From the cell containing the given text, extract its center point as [x, y] coordinate. 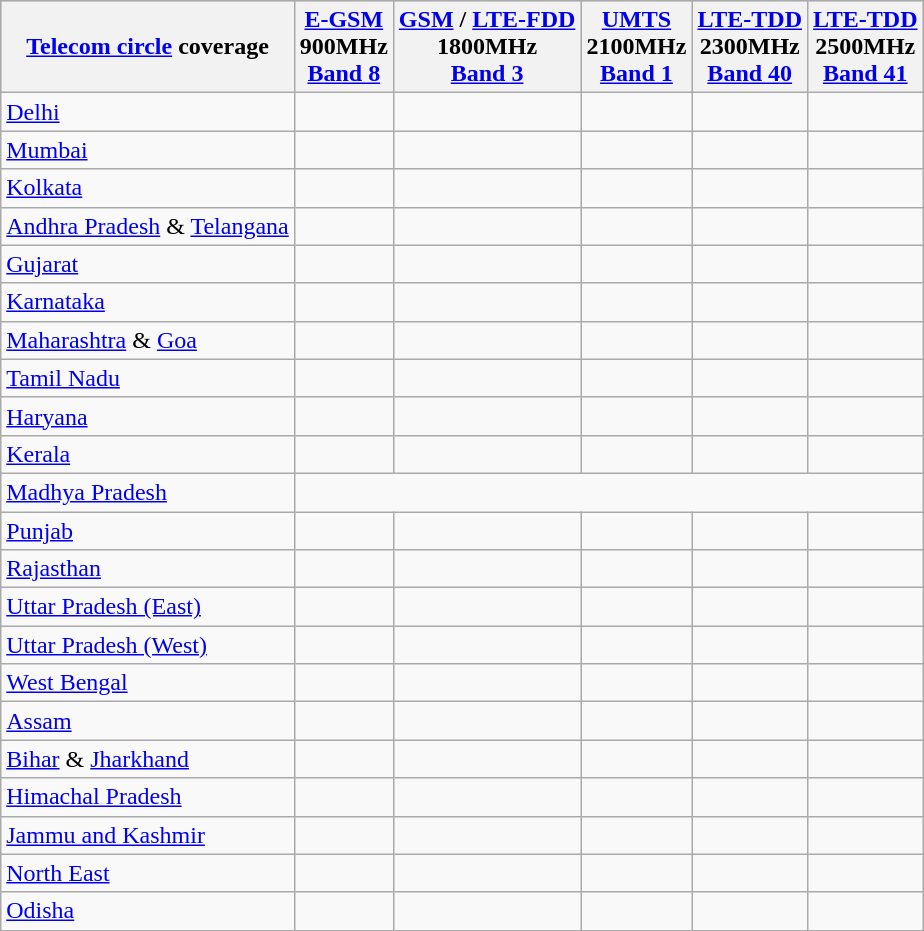
E-GSM900MHzBand 8 [344, 47]
Tamil Nadu [148, 378]
GSM / LTE-FDD1800MHzBand 3 [487, 47]
Uttar Pradesh (West) [148, 645]
LTE-TDD2300MHzBand 40 [750, 47]
North East [148, 873]
West Bengal [148, 683]
Himachal Pradesh [148, 797]
Uttar Pradesh (East) [148, 607]
Bihar & Jharkhand [148, 759]
Telecom circle coverage [148, 47]
LTE-TDD2500MHzBand 41 [865, 47]
Assam [148, 721]
Mumbai [148, 150]
UMTS2100MHzBand 1 [636, 47]
Rajasthan [148, 569]
Delhi [148, 112]
Odisha [148, 911]
Gujarat [148, 264]
Kolkata [148, 188]
Maharashtra & Goa [148, 340]
Andhra Pradesh & Telangana [148, 226]
Madhya Pradesh [148, 492]
Haryana [148, 416]
Punjab [148, 531]
Jammu and Kashmir [148, 835]
Kerala [148, 454]
Karnataka [148, 302]
